Scan for the cell matching the given text and deliver its [x, y] coordinate at center. 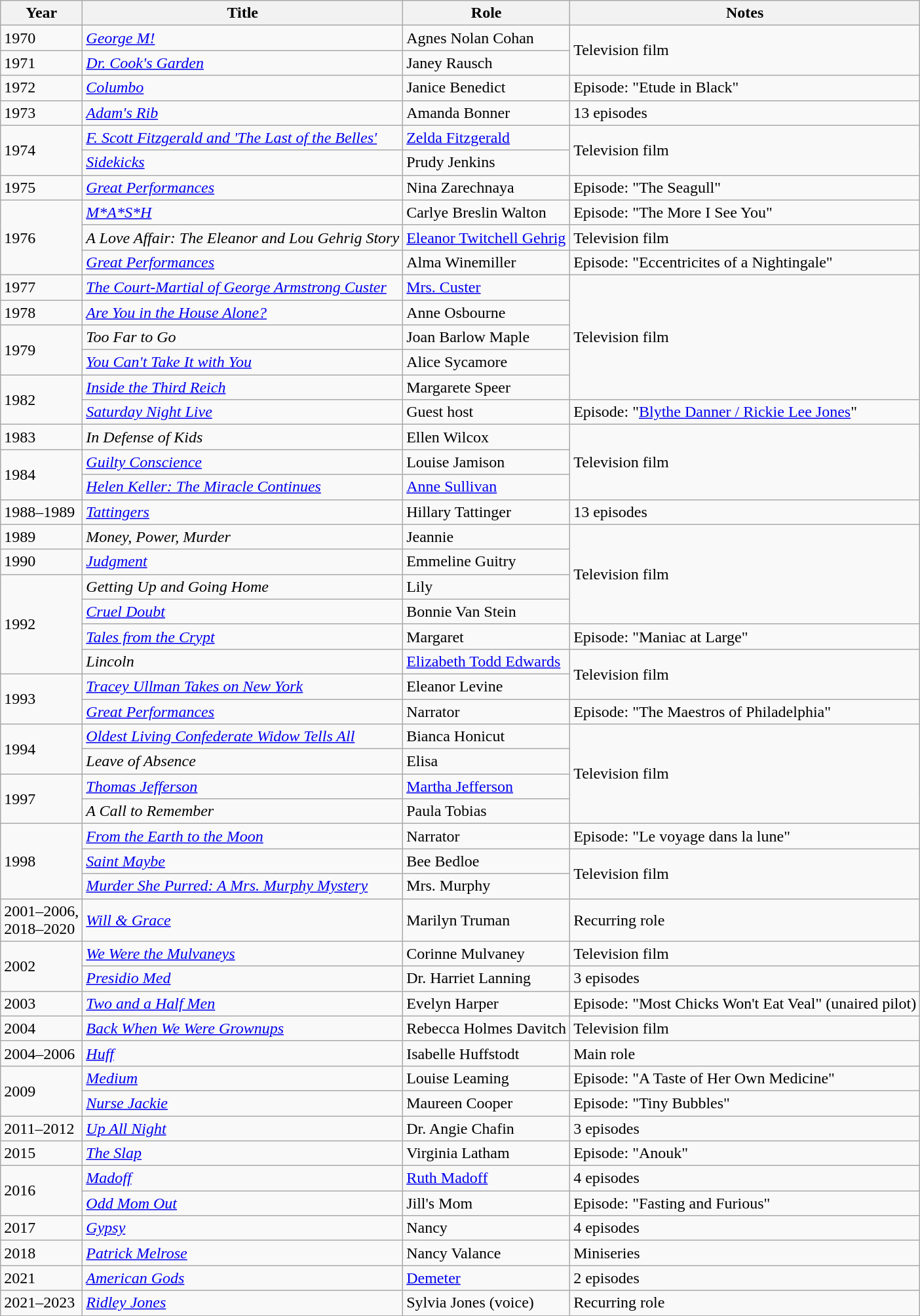
1984 [42, 474]
Episode: "Blythe Danner / Rickie Lee Jones" [745, 412]
Up All Night [242, 1128]
Louise Jamison [486, 462]
Notes [745, 13]
Janice Benedict [486, 88]
Nancy [486, 1228]
Tracey Ullman Takes on New York [242, 686]
1989 [42, 537]
Episode: "The Seagull" [745, 187]
2004 [42, 1028]
2001–2006,2018–2020 [42, 920]
Patrick Melrose [242, 1253]
We Were the Mulvaneys [242, 954]
Helen Keller: The Miracle Continues [242, 487]
1998 [42, 861]
Adam's Rib [242, 113]
1982 [42, 400]
Episode: "Fasting and Furious" [745, 1203]
Tales from the Crypt [242, 636]
Eleanor Levine [486, 686]
Ellen Wilcox [486, 437]
Marilyn Truman [486, 920]
Too Far to Go [242, 338]
Bonnie Van Stein [486, 611]
1976 [42, 237]
Tattingers [242, 512]
1979 [42, 350]
Rebecca Holmes Davitch [486, 1028]
1977 [42, 287]
1970 [42, 38]
Episode: "Eccentricites of a Nightingale" [745, 262]
Maureen Cooper [486, 1103]
Mrs. Custer [486, 287]
Episode: "Etude in Black" [745, 88]
Will & Grace [242, 920]
Saturday Night Live [242, 412]
Main role [745, 1053]
Margarete Speer [486, 387]
Guest host [486, 412]
Guilty Conscience [242, 462]
Two and a Half Men [242, 1003]
Are You in the House Alone? [242, 313]
Hillary Tattinger [486, 512]
Episode: "Tiny Bubbles" [745, 1103]
Sidekicks [242, 163]
Janey Rausch [486, 63]
Margaret [486, 636]
Sylvia Jones (voice) [486, 1303]
In Defense of Kids [242, 437]
Bianca Honicut [486, 737]
Agnes Nolan Cohan [486, 38]
1990 [42, 562]
Presidio Med [242, 978]
Thomas Jefferson [242, 786]
Episode: "A Taste of Her Own Medicine" [745, 1078]
1973 [42, 113]
Money, Power, Murder [242, 537]
2003 [42, 1003]
Miniseries [745, 1253]
1974 [42, 150]
Oldest Living Confederate Widow Tells All [242, 737]
Jeannie [486, 537]
Role [486, 13]
2016 [42, 1191]
Title [242, 13]
2021–2023 [42, 1303]
1994 [42, 749]
The Court-Martial of George Armstrong Custer [242, 287]
Alice Sycamore [486, 362]
Dr. Cook's Garden [242, 63]
2017 [42, 1228]
Madoff [242, 1178]
Joan Barlow Maple [486, 338]
A Call to Remember [242, 811]
Anne Sullivan [486, 487]
Lincoln [242, 661]
Ruth Madoff [486, 1178]
Getting Up and Going Home [242, 587]
Isabelle Huffstodt [486, 1053]
Judgment [242, 562]
2 episodes [745, 1278]
Emmeline Guitry [486, 562]
Dr. Harriet Lanning [486, 978]
1971 [42, 63]
1972 [42, 88]
1983 [42, 437]
Nurse Jackie [242, 1103]
Virginia Latham [486, 1153]
Medium [242, 1078]
Prudy Jenkins [486, 163]
Gypsy [242, 1228]
Cruel Doubt [242, 611]
2018 [42, 1253]
Huff [242, 1053]
Murder She Purred: A Mrs. Murphy Mystery [242, 886]
Lily [486, 587]
2015 [42, 1153]
You Can't Take It with You [242, 362]
Alma Winemiller [486, 262]
Episode: "Anouk" [745, 1153]
2011–2012 [42, 1128]
Corinne Mulvaney [486, 954]
Odd Mom Out [242, 1203]
2002 [42, 966]
Anne Osbourne [486, 313]
1993 [42, 699]
Episode: "Maniac at Large" [745, 636]
Columbo [242, 88]
Elisa [486, 762]
A Love Affair: The Eleanor and Lou Gehrig Story [242, 237]
1988–1989 [42, 512]
Carlye Breslin Walton [486, 212]
1992 [42, 624]
2009 [42, 1091]
Episode: "The Maestros of Philadelphia" [745, 711]
1997 [42, 799]
Year [42, 13]
2021 [42, 1278]
Episode: "Most Chicks Won't Eat Veal" (unaired pilot) [745, 1003]
Episode: "The More I See You" [745, 212]
Amanda Bonner [486, 113]
Dr. Angie Chafin [486, 1128]
Inside the Third Reich [242, 387]
Leave of Absence [242, 762]
1975 [42, 187]
Louise Leaming [486, 1078]
1978 [42, 313]
George M! [242, 38]
M*A*S*H [242, 212]
Elizabeth Todd Edwards [486, 661]
Nancy Valance [486, 1253]
2004–2006 [42, 1053]
Back When We Were Grownups [242, 1028]
Jill's Mom [486, 1203]
From the Earth to the Moon [242, 836]
American Gods [242, 1278]
Demeter [486, 1278]
Saint Maybe [242, 861]
Episode: "Le voyage dans la lune" [745, 836]
Evelyn Harper [486, 1003]
Zelda Fitzgerald [486, 138]
Ridley Jones [242, 1303]
F. Scott Fitzgerald and 'The Last of the Belles' [242, 138]
Mrs. Murphy [486, 886]
Eleanor Twitchell Gehrig [486, 237]
Paula Tobias [486, 811]
Nina Zarechnaya [486, 187]
The Slap [242, 1153]
Martha Jefferson [486, 786]
Bee Bedloe [486, 861]
